Locate the cell with the specified text and output its (x, y) center coordinate. 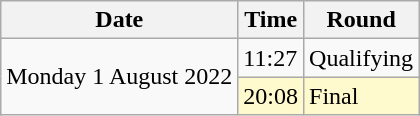
Monday 1 August 2022 (120, 77)
Final (362, 96)
Time (271, 20)
Qualifying (362, 58)
Round (362, 20)
20:08 (271, 96)
11:27 (271, 58)
Date (120, 20)
